Return the (X, Y) coordinate for the center point of the cell that contains the specified text.  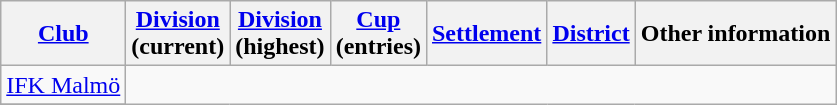
Settlement (486, 34)
Club (64, 34)
IFK Malmö (64, 85)
Division (highest) (280, 34)
Cup (entries) (378, 34)
District (591, 34)
Other information (736, 34)
Division (current) (178, 34)
